Capture the cell that displays the provided text and extract its [x, y] central coordinate. 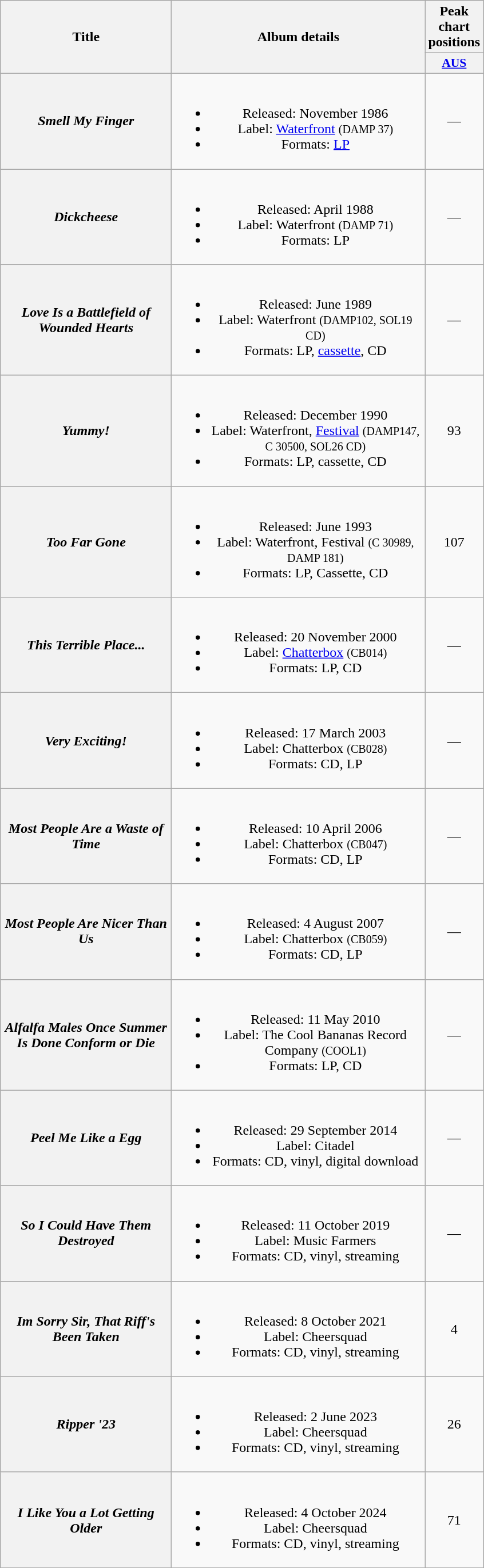
Released: 17 March 2003Label: Chatterbox (CB028)Formats: CD, LP [299, 741]
AUS [454, 63]
4 [454, 1328]
Released: 29 September 2014Label: CitadelFormats: CD, vinyl, digital download [299, 1138]
Most People Are a Waste of Time [86, 836]
Very Exciting! [86, 741]
93 [454, 431]
Im Sorry Sir, That Riff's Been Taken [86, 1328]
So I Could Have Them Destroyed [86, 1234]
71 [454, 1519]
Released: June 1989Label: Waterfront (DAMP102, SOL19 CD)Formats: LP, cassette, CD [299, 320]
Released: 8 October 2021Label: CheersquadFormats: CD, vinyl, streaming [299, 1328]
Released: December 1990Label: Waterfront, Festival (DAMP147, C 30500, SOL26 CD)Formats: LP, cassette, CD [299, 431]
Released: November 1986Label: Waterfront (DAMP 37)Formats: LP [299, 121]
Dickcheese [86, 217]
Yummy! [86, 431]
Released: 10 April 2006Label: Chatterbox (CB047)Formats: CD, LP [299, 836]
107 [454, 542]
Love Is a Battlefield of Wounded Hearts [86, 320]
I Like You a Lot Getting Older [86, 1519]
Released: June 1993Label: Waterfront, Festival (C 30989, DAMP 181)Formats: LP, Cassette, CD [299, 542]
Smell My Finger [86, 121]
Peak chart positions [454, 27]
Released: 11 May 2010Label: The Cool Bananas Record Company (COOL1)Formats: LP, CD [299, 1035]
Alfalfa Males Once Summer Is Done Conform or Die [86, 1035]
Released: 4 August 2007Label: Chatterbox (CB059)Formats: CD, LP [299, 932]
Peel Me Like a Egg [86, 1138]
Ripper '23 [86, 1425]
Title [86, 37]
Album details [299, 37]
Released: 2 June 2023Label: CheersquadFormats: CD, vinyl, streaming [299, 1425]
Released: 20 November 2000Label: Chatterbox (CB014)Formats: LP, CD [299, 645]
26 [454, 1425]
Most People Are Nicer Than Us [86, 932]
Released: 4 October 2024Label: CheersquadFormats: CD, vinyl, streaming [299, 1519]
Too Far Gone [86, 542]
This Terrible Place... [86, 645]
Released: April 1988Label: Waterfront (DAMP 71)Formats: LP [299, 217]
Released: 11 October 2019Label: Music FarmersFormats: CD, vinyl, streaming [299, 1234]
